Identify which cell holds the provided text, then report its [X, Y] central coordinate. 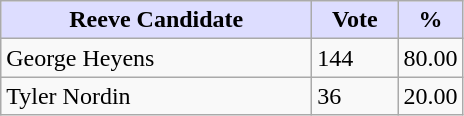
36 [355, 96]
144 [355, 58]
20.00 [430, 96]
Tyler Nordin [156, 96]
% [430, 20]
80.00 [430, 58]
George Heyens [156, 58]
Vote [355, 20]
Reeve Candidate [156, 20]
